Return the (x, y) coordinate for the center point of the cell that contains the specified text.  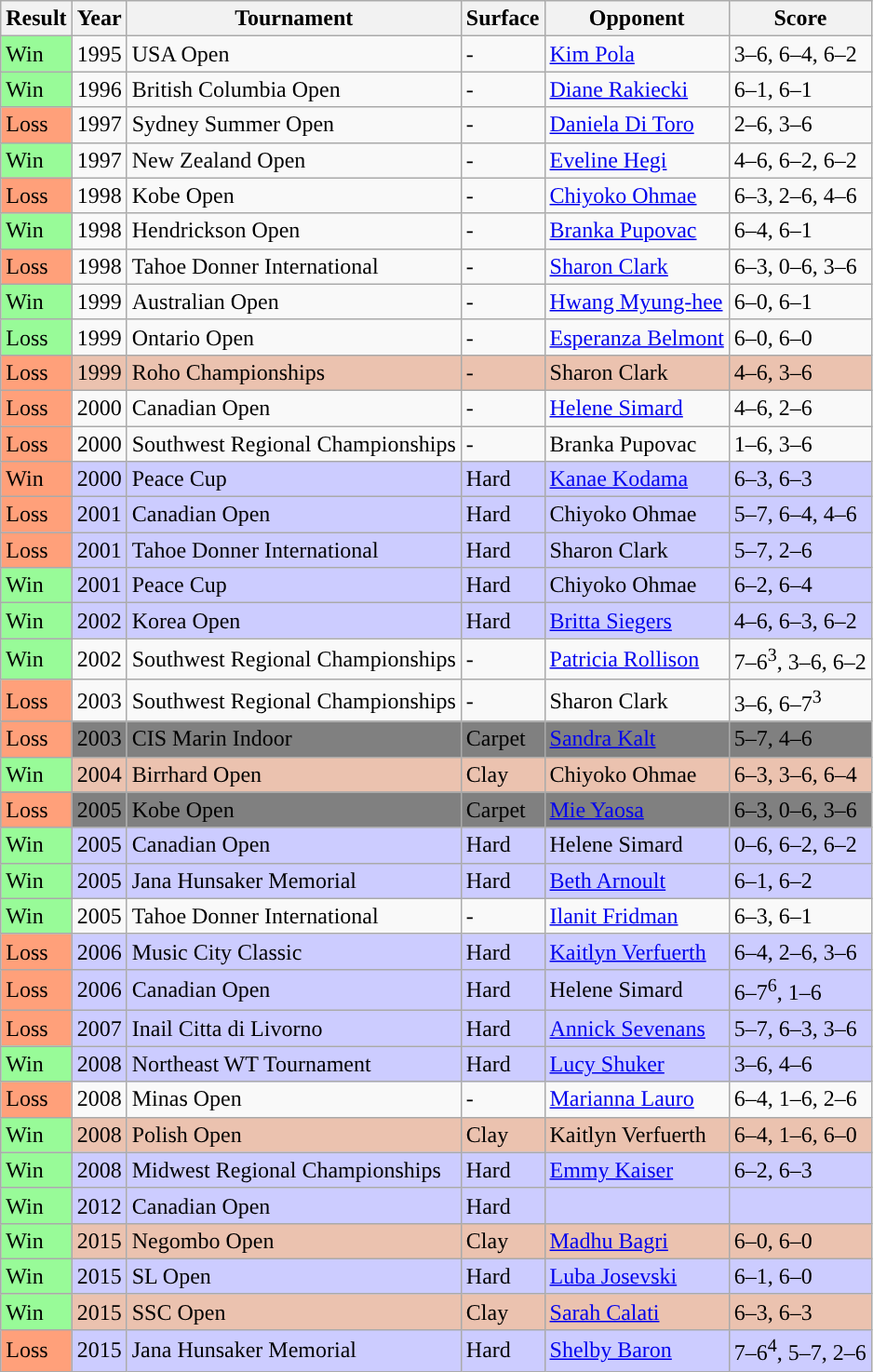
7–64, 5–7, 2–6 (800, 1352)
Emmy Kaiser (637, 1170)
Ilanit Fridman (637, 916)
Diane Rakiecki (637, 89)
4–6, 6–2, 6–2 (800, 160)
Luba Josevski (637, 1276)
Sarah Calati (637, 1311)
Marianna Lauro (637, 1099)
Lucy Shuker (637, 1064)
4–6, 6–3, 6–2 (800, 621)
Negombo Open (294, 1241)
Daniela Di Toro (637, 125)
Hwang Myung-hee (637, 302)
5–7, 2–6 (800, 550)
6–2, 6–4 (800, 585)
6–4, 2–6, 3–6 (800, 951)
Britta Siegers (637, 621)
Shelby Baron (637, 1352)
6–4, 1–6, 6–0 (800, 1135)
Ontario Open (294, 337)
New Zealand Open (294, 160)
Surface (503, 19)
6–2, 6–3 (800, 1170)
6–1, 6–0 (800, 1276)
6–1, 6–1 (800, 89)
CIS Marin Indoor (294, 739)
Annick Sevenans (637, 1029)
SL Open (294, 1276)
6–3, 2–6, 4–6 (800, 195)
1996 (99, 89)
Score (800, 19)
Northeast WT Tournament (294, 1064)
Mie Yaosa (637, 810)
6–1, 6–2 (800, 881)
Polish Open (294, 1135)
6–4, 6–1 (800, 231)
Sydney Summer Open (294, 125)
5–7, 6–3, 3–6 (800, 1029)
2004 (99, 774)
6–3, 3–6, 6–4 (800, 774)
SSC Open (294, 1311)
2012 (99, 1205)
2–6, 3–6 (800, 125)
4–6, 3–6 (800, 372)
Beth Arnoult (637, 881)
3–6, 4–6 (800, 1064)
Kanae Kodama (637, 479)
4–6, 2–6 (800, 408)
6–76, 1–6 (800, 990)
Hendrickson Open (294, 231)
6–0, 6–1 (800, 302)
Result (36, 19)
5–7, 6–4, 4–6 (800, 515)
1995 (99, 54)
Patricia Rollison (637, 659)
Year (99, 19)
Inail Citta di Livorno (294, 1029)
Kim Pola (637, 54)
Esperanza Belmont (637, 337)
Australian Open (294, 302)
British Columbia Open (294, 89)
3–6, 6–4, 6–2 (800, 54)
Korea Open (294, 621)
1–6, 3–6 (800, 444)
Tournament (294, 19)
Eveline Hegi (637, 160)
Opponent (637, 19)
3–6, 6–73 (800, 700)
Madhu Bagri (637, 1241)
USA Open (294, 54)
Minas Open (294, 1099)
Midwest Regional Championships (294, 1170)
6–3, 6–1 (800, 916)
Sandra Kalt (637, 739)
Music City Classic (294, 951)
2007 (99, 1029)
Roho Championships (294, 372)
0–6, 6–2, 6–2 (800, 845)
7–63, 3–6, 6–2 (800, 659)
Birrhard Open (294, 774)
6–4, 1–6, 2–6 (800, 1099)
5–7, 4–6 (800, 739)
